Find where the given text appears and provide that cell's center as (X, Y) coordinate. 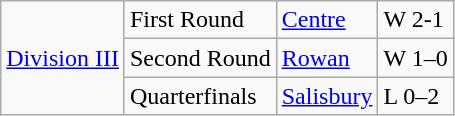
Salisbury (327, 96)
Quarterfinals (200, 96)
Second Round (200, 58)
First Round (200, 20)
L 0–2 (416, 96)
W 1–0 (416, 58)
Rowan (327, 58)
W 2-1 (416, 20)
Division III (63, 58)
Centre (327, 20)
